Find where the given text appears and provide that cell's center as (X, Y) coordinate. 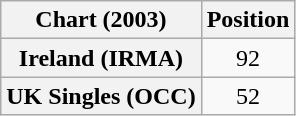
Chart (2003) (101, 20)
UK Singles (OCC) (101, 96)
52 (248, 96)
92 (248, 58)
Ireland (IRMA) (101, 58)
Position (248, 20)
